Pinpoint the cell where the given text exists, returning its (x, y) midpoint coordinate. 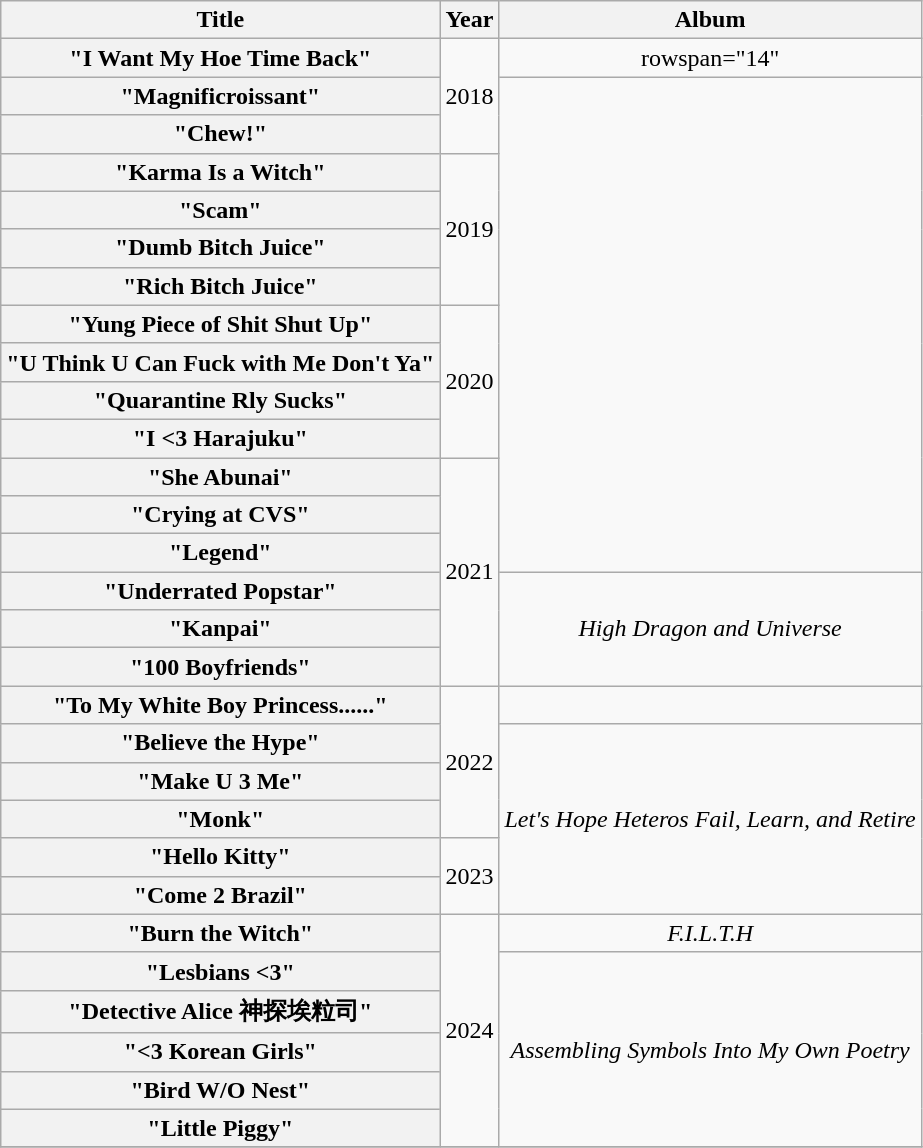
"Rich Bitch Juice" (220, 286)
"Come 2 Brazil" (220, 895)
"Bird W/O Nest" (220, 1090)
"Lesbians <3" (220, 971)
"Monk" (220, 819)
Title (220, 20)
2019 (470, 229)
2021 (470, 572)
Let's Hope Heteros Fail, Learn, and Retire (710, 819)
"Underrated Popstar" (220, 591)
"Hello Kitty" (220, 857)
2022 (470, 762)
"Dumb Bitch Juice" (220, 248)
"100 Boyfriends" (220, 667)
"U Think U Can Fuck with Me Don't Ya" (220, 362)
"<3 Korean Girls" (220, 1052)
"Little Piggy" (220, 1128)
"Yung Piece of Shit Shut Up" (220, 324)
"Kanpai" (220, 629)
"Believe the Hype" (220, 743)
"Detective Alice 神探埃粒司" (220, 1012)
"Crying at CVS" (220, 515)
"I Want My Hoe Time Back" (220, 58)
"She Abunai" (220, 477)
"To My White Boy Princess......" (220, 705)
"Quarantine Rly Sucks" (220, 400)
"Chew!" (220, 134)
"Legend" (220, 553)
Year (470, 20)
F.I.L.T.H (710, 933)
"Make U 3 Me" (220, 781)
2023 (470, 876)
"I <3 Harajuku" (220, 438)
2024 (470, 1030)
2020 (470, 381)
Assembling Symbols Into My Own Poetry (710, 1050)
rowspan="14" (710, 58)
"Magnificroissant" (220, 96)
"Burn the Witch" (220, 933)
2018 (470, 96)
Album (710, 20)
High Dragon and Universe (710, 629)
"Karma Is a Witch" (220, 172)
"Scam" (220, 210)
